Detect which cell encompasses the target text, then output its [x, y] center coordinate. 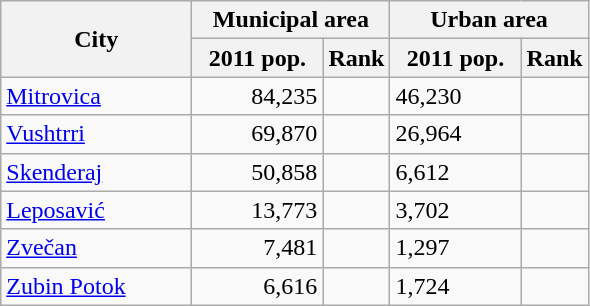
6,612 [456, 172]
Urban area [489, 20]
Mitrovica [96, 96]
13,773 [258, 210]
50,858 [258, 172]
46,230 [456, 96]
Zubin Potok [96, 286]
Municipal area [291, 20]
City [96, 39]
26,964 [456, 134]
Skenderaj [96, 172]
Vushtrri [96, 134]
1,724 [456, 286]
Leposavić [96, 210]
7,481 [258, 248]
69,870 [258, 134]
1,297 [456, 248]
84,235 [258, 96]
3,702 [456, 210]
Zvečan [96, 248]
6,616 [258, 286]
